From the cell containing the given text, extract its center point as (x, y) coordinate. 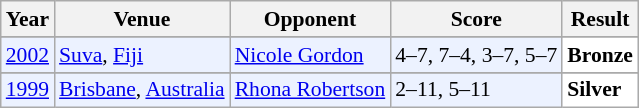
1999 (28, 90)
Nicole Gordon (310, 55)
Score (476, 19)
2–11, 5–11 (476, 90)
Venue (142, 19)
2002 (28, 55)
Result (600, 19)
Bronze (600, 55)
Suva, Fiji (142, 55)
Rhona Robertson (310, 90)
4–7, 7–4, 3–7, 5–7 (476, 55)
Opponent (310, 19)
Silver (600, 90)
Year (28, 19)
Brisbane, Australia (142, 90)
